Detect which cell encompasses the target text, then output its (x, y) center coordinate. 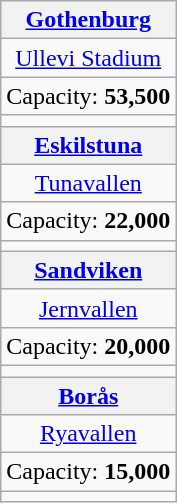
Gothenburg (88, 20)
Capacity: 22,000 (88, 221)
Capacity: 53,500 (88, 96)
Ullevi Stadium (88, 58)
Jernvallen (88, 308)
Tunavallen (88, 183)
Capacity: 15,000 (88, 472)
Ryavallen (88, 434)
Sandviken (88, 270)
Borås (88, 395)
Capacity: 20,000 (88, 346)
Eskilstuna (88, 145)
